Extract the [X, Y] coordinate from the center of the cell holding the provided text.  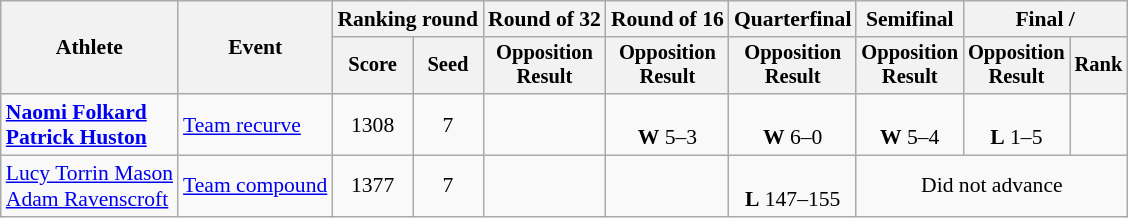
L 147–155 [793, 186]
Team compound [255, 186]
Rank [1099, 66]
Event [255, 48]
W 6–0 [793, 124]
Did not advance [992, 186]
Seed [448, 66]
1308 [372, 124]
Final / [1045, 19]
Ranking round [408, 19]
Naomi FolkardPatrick Huston [90, 124]
Lucy Torrin MasonAdam Ravenscroft [90, 186]
Athlete [90, 48]
Team recurve [255, 124]
1377 [372, 186]
Round of 16 [668, 19]
Score [372, 66]
Round of 32 [544, 19]
L 1–5 [1016, 124]
W 5–3 [668, 124]
Quarterfinal [793, 19]
W 5–4 [910, 124]
Semifinal [910, 19]
